Find where the given text appears and provide that cell's center as [x, y] coordinate. 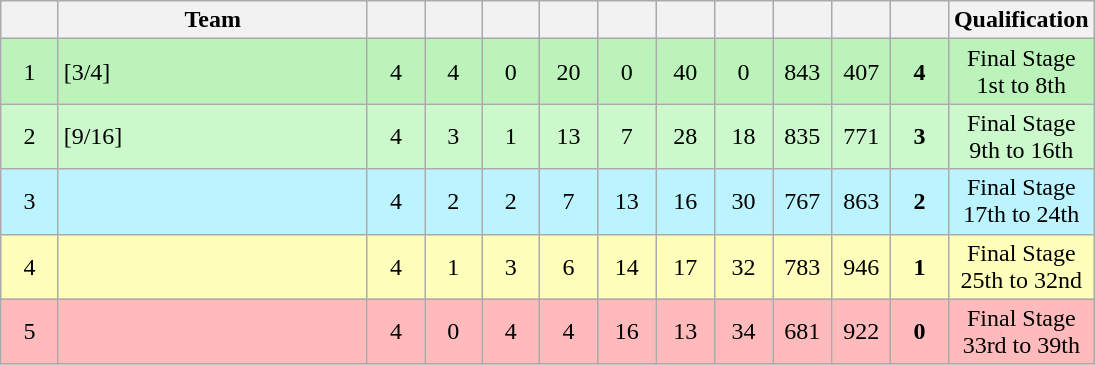
34 [743, 332]
28 [685, 136]
407 [862, 72]
863 [862, 202]
Final Stage 9th to 16th [1021, 136]
843 [802, 72]
[9/16] [212, 136]
17 [685, 266]
20 [568, 72]
6 [568, 266]
946 [862, 266]
Final Stage 17th to 24th [1021, 202]
835 [802, 136]
40 [685, 72]
Final Stage 1st to 8th [1021, 72]
Final Stage 25th to 32nd [1021, 266]
30 [743, 202]
771 [862, 136]
14 [627, 266]
Final Stage 33rd to 39th [1021, 332]
922 [862, 332]
Team [212, 20]
5 [30, 332]
18 [743, 136]
681 [802, 332]
Qualification [1021, 20]
783 [802, 266]
[3/4] [212, 72]
32 [743, 266]
767 [802, 202]
